Detect which cell encompasses the target text, then output its (X, Y) center coordinate. 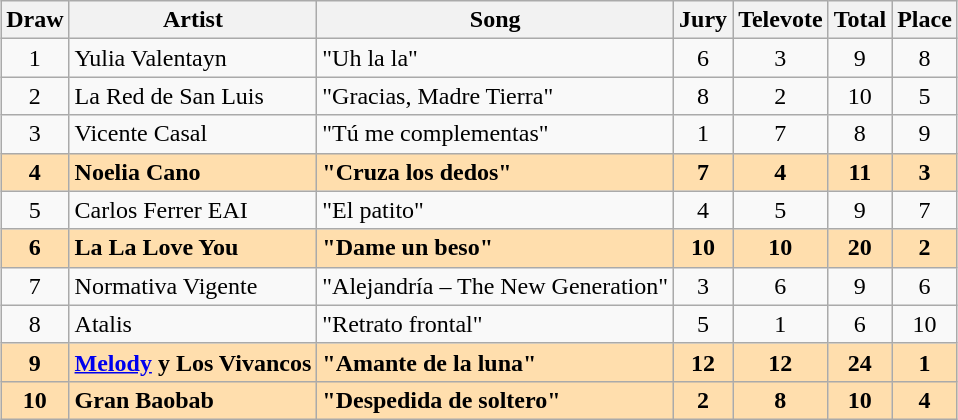
"Amante de la luna" (496, 362)
Televote (780, 20)
Jury (704, 20)
24 (860, 362)
Place (925, 20)
Song (496, 20)
Normativa Vigente (193, 286)
"El patito" (496, 210)
Artist (193, 20)
Vicente Casal (193, 134)
Yulia Valentayn (193, 58)
Noelia Cano (193, 172)
"Alejandría – The New Generation" (496, 286)
"Gracias, Madre Tierra" (496, 96)
"Despedida de soltero" (496, 400)
"Uh la la" (496, 58)
Melody y Los Vivancos (193, 362)
20 (860, 248)
Draw (35, 20)
"Tú me complementas" (496, 134)
Atalis (193, 324)
Total (860, 20)
Carlos Ferrer EAI (193, 210)
"Retrato frontal" (496, 324)
"Dame un beso" (496, 248)
La Red de San Luis (193, 96)
Gran Baobab (193, 400)
"Cruza los dedos" (496, 172)
La La Love You (193, 248)
11 (860, 172)
